From the cell containing the given text, extract its center point as (X, Y) coordinate. 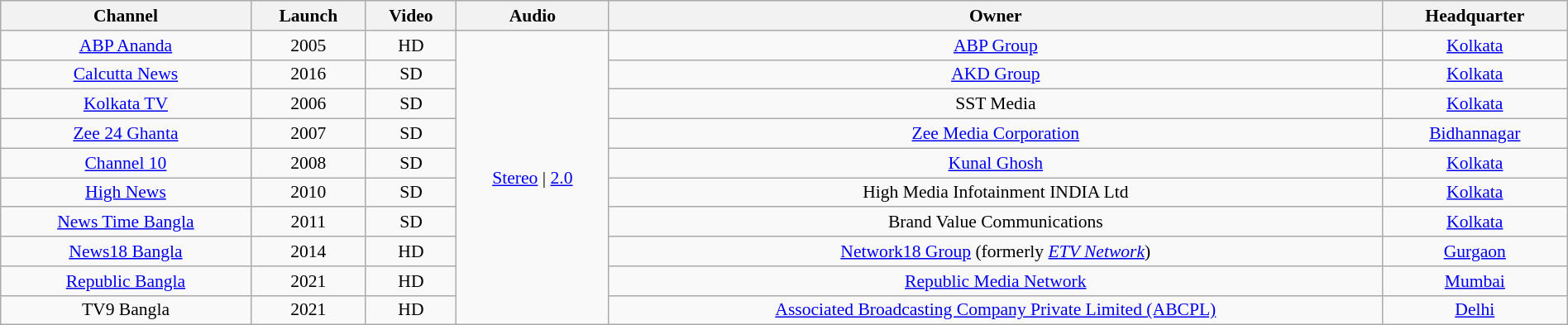
2006 (308, 104)
Audio (533, 16)
High Media Infotainment INDIA Ltd (996, 193)
2010 (308, 193)
High News (126, 193)
2005 (308, 45)
Video (410, 16)
Associated Broadcasting Company Private Limited (ABCPL) (996, 310)
Headquarter (1475, 16)
Owner (996, 16)
Bidhannagar (1475, 134)
2007 (308, 134)
Republic Media Network (996, 281)
Launch (308, 16)
2008 (308, 163)
Kolkata TV (126, 104)
AKD Group (996, 74)
Kunal Ghosh (996, 163)
2011 (308, 222)
Mumbai (1475, 281)
2014 (308, 251)
TV9 Bangla (126, 310)
Delhi (1475, 310)
SST Media (996, 104)
ABP Group (996, 45)
Channel 10 (126, 163)
Zee Media Corporation (996, 134)
2016 (308, 74)
Calcutta News (126, 74)
Zee 24 Ghanta (126, 134)
Brand Value Communications (996, 222)
ABP Ananda (126, 45)
News18 Bangla (126, 251)
Network18 Group (formerly ETV Network) (996, 251)
Channel (126, 16)
Gurgaon (1475, 251)
Republic Bangla (126, 281)
News Time Bangla (126, 222)
Stereo | 2.0 (533, 178)
